For the text-containing cell, return its midpoint in [X, Y] coordinate format. 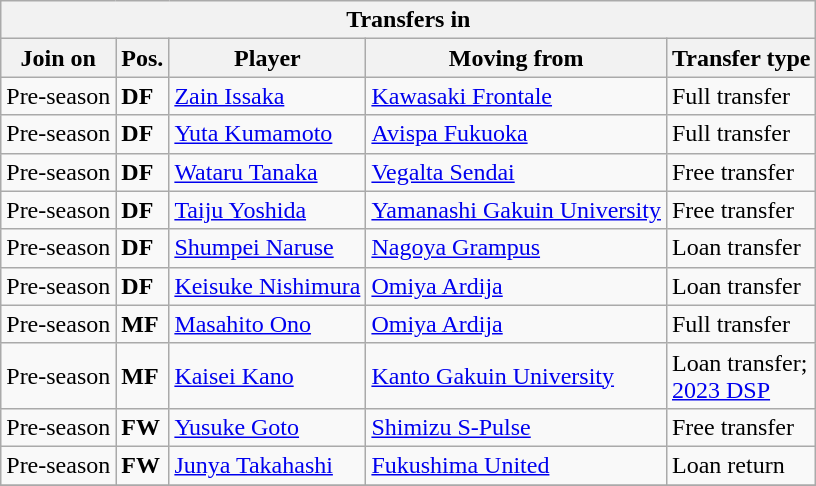
Shumpei Naruse [268, 248]
Avispa Fukuoka [516, 134]
Loan transfer; 2023 DSP [740, 376]
Moving from [516, 58]
Transfer type [740, 58]
Wataru Tanaka [268, 172]
Kawasaki Frontale [516, 96]
Loan return [740, 465]
Keisuke Nishimura [268, 286]
Masahito Ono [268, 324]
Taiju Yoshida [268, 210]
Join on [58, 58]
Kanto Gakuin University [516, 376]
Player [268, 58]
Yusuke Goto [268, 427]
Shimizu S-Pulse [516, 427]
Vegalta Sendai [516, 172]
Transfers in [408, 20]
Zain Issaka [268, 96]
Pos. [142, 58]
Fukushima United [516, 465]
Junya Takahashi [268, 465]
Nagoya Grampus [516, 248]
Kaisei Kano [268, 376]
Yuta Kumamoto [268, 134]
Yamanashi Gakuin University [516, 210]
